Extract the (X, Y) coordinate from the center of the cell holding the provided text.  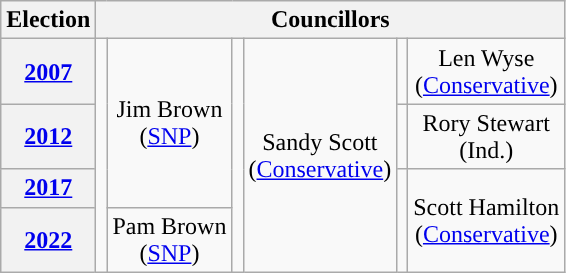
Sandy Scott(Conservative) (320, 156)
2007 (48, 72)
Len Wyse(Conservative) (486, 72)
2017 (48, 188)
Jim Brown(SNP) (170, 123)
2012 (48, 136)
Councillors (330, 20)
2022 (48, 240)
Scott Hamilton(Conservative) (486, 220)
Pam Brown(SNP) (170, 240)
Election (48, 20)
Rory Stewart(Ind.) (486, 136)
